Scan for the cell matching the given text and deliver its (x, y) coordinate at center. 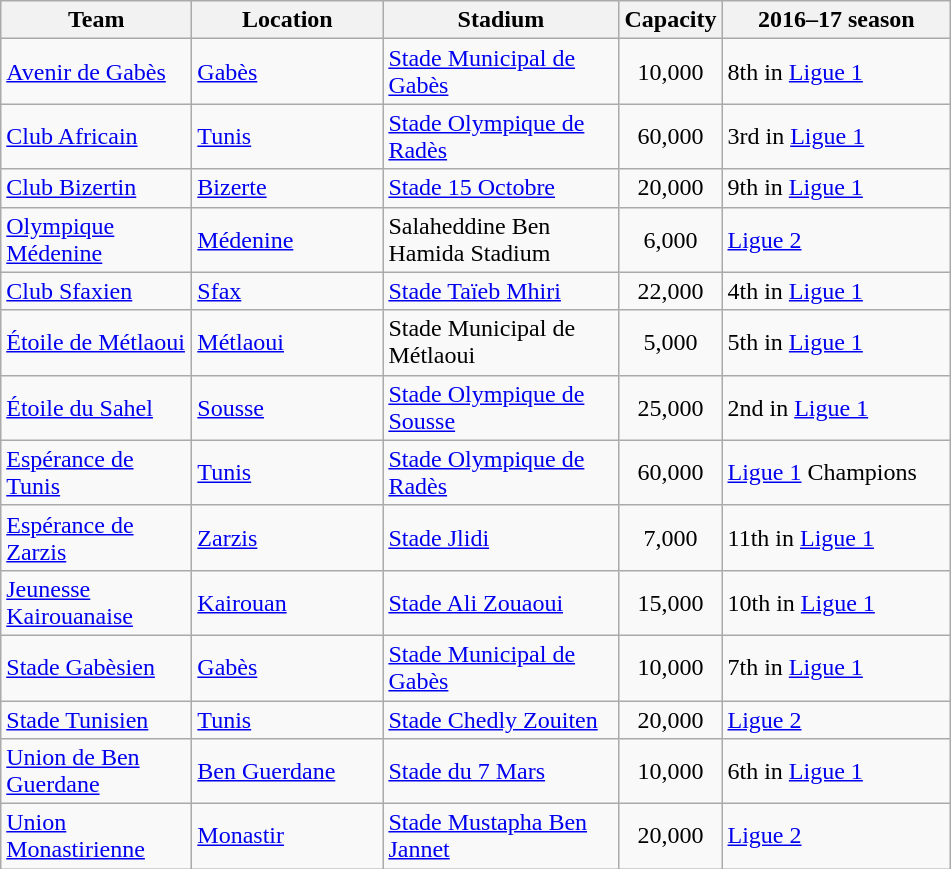
Stade Taïeb Mhiri (501, 291)
Étoile de Métlaoui (96, 342)
8th in Ligue 1 (836, 72)
5th in Ligue 1 (836, 342)
Stade 15 Octobre (501, 188)
Jeunesse Kairouanaise (96, 602)
Zarzis (288, 538)
4th in Ligue 1 (836, 291)
5,000 (670, 342)
Sousse (288, 408)
Stade Municipal de Métlaoui (501, 342)
Union de Ben Guerdane (96, 772)
25,000 (670, 408)
Médenine (288, 240)
3rd in Ligue 1 (836, 136)
Sfax (288, 291)
Club Africain (96, 136)
15,000 (670, 602)
7,000 (670, 538)
9th in Ligue 1 (836, 188)
Bizerte (288, 188)
Espérance de Zarzis (96, 538)
Stade Mustapha Ben Jannet (501, 836)
11th in Ligue 1 (836, 538)
Stade Ali Zouaoui (501, 602)
Olympique Médenine (96, 240)
Stade Olympique de Sousse (501, 408)
Salaheddine Ben Hamida Stadium (501, 240)
Ben Guerdane (288, 772)
Stade Chedly Zouiten (501, 719)
6th in Ligue 1 (836, 772)
Club Bizertin (96, 188)
Club Sfaxien (96, 291)
2nd in Ligue 1 (836, 408)
Stade du 7 Mars (501, 772)
Avenir de Gabès (96, 72)
Ligue 1 Champions (836, 472)
Location (288, 20)
7th in Ligue 1 (836, 668)
22,000 (670, 291)
Métlaoui (288, 342)
2016–17 season (836, 20)
Espérance de Tunis (96, 472)
Capacity (670, 20)
Monastir (288, 836)
Stadium (501, 20)
Team (96, 20)
6,000 (670, 240)
Union Monastirienne (96, 836)
Étoile du Sahel (96, 408)
Stade Jlidi (501, 538)
Stade Gabèsien (96, 668)
Stade Tunisien (96, 719)
Kairouan (288, 602)
10th in Ligue 1 (836, 602)
